Search for the cell housing the specified text and yield its (x, y) center coordinate. 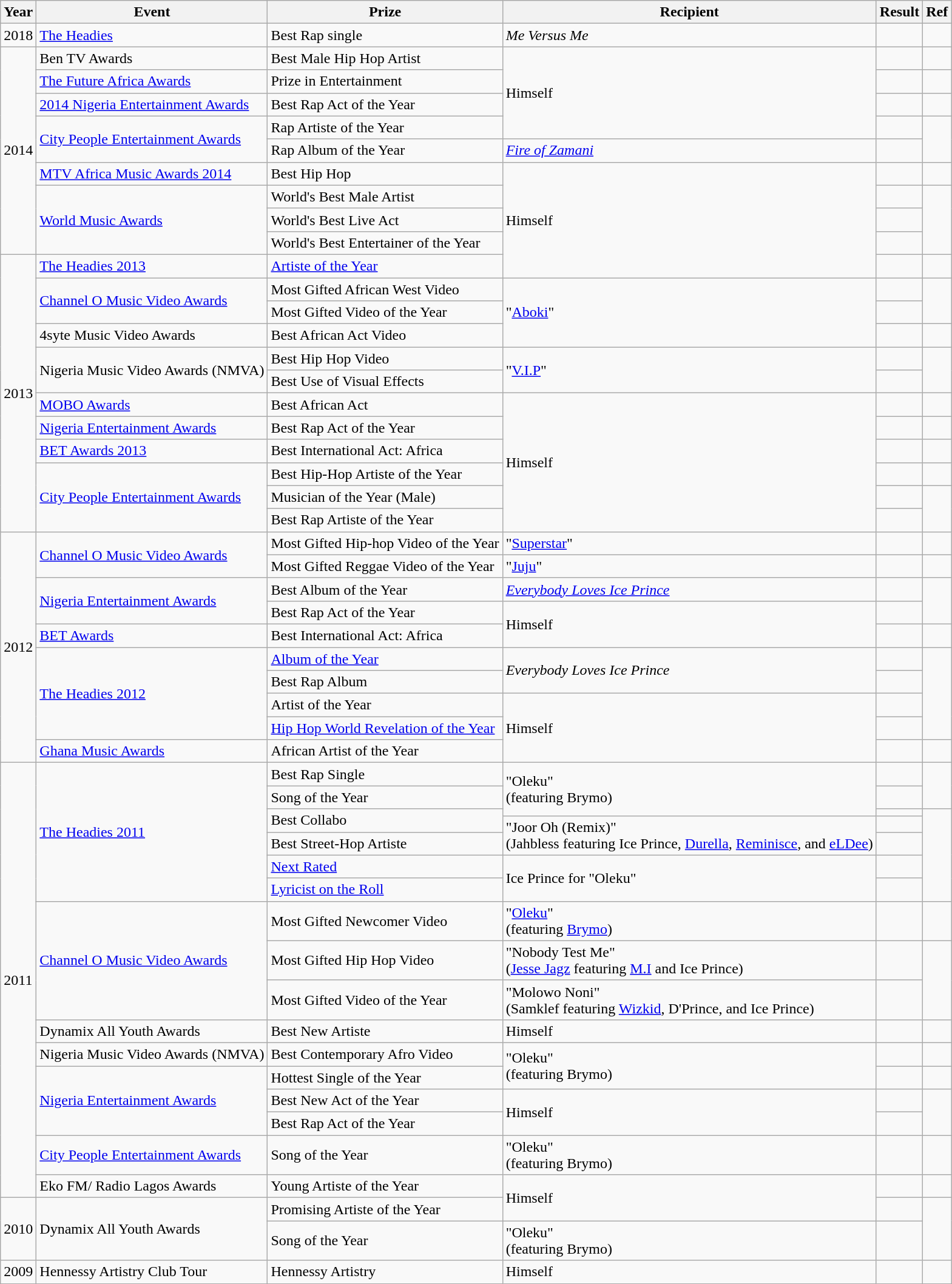
World's Best Live Act (385, 220)
Recipient (689, 12)
Best Rap Single (385, 774)
Best Hip Hop Video (385, 359)
MOBO Awards (152, 405)
Most Gifted Newcomer Video (385, 921)
The Headies 2011 (152, 832)
The Future Africa Awards (152, 81)
Prize (385, 12)
"Juju" (689, 566)
"Aboki" (689, 313)
Ghana Music Awards (152, 751)
The Headies (152, 35)
Best Hip-Hop Artiste of the Year (385, 474)
African Artist of the Year (385, 751)
Best Street-Hop Artiste (385, 843)
World's Best Male Artist (385, 197)
Album of the Year (385, 658)
Result (899, 12)
World's Best Entertainer of the Year (385, 243)
"Molowo Noni" (Samklef featuring Wizkid, D'Prince, and Ice Prince) (689, 1000)
2012 (18, 647)
2010 (18, 1229)
Ref (937, 12)
The Headies 2013 (152, 266)
"Joor Oh (Remix)" (Jahbless featuring Ice Prince, Durella, Reminisce, and eLDee) (689, 835)
Best African Act Video (385, 336)
2014 (18, 150)
Rap Album of the Year (385, 150)
Best Contemporary Afro Video (385, 1054)
Best Rap single (385, 35)
Promising Artiste of the Year (385, 1209)
"Nobody Test Me" (Jesse Jagz featuring M.I and Ice Prince) (689, 960)
2011 (18, 981)
Artiste of the Year (385, 266)
MTV Africa Music Awards 2014 (152, 174)
Prize in Entertainment (385, 81)
Rap Artiste of the Year (385, 127)
Hip Hop World Revelation of the Year (385, 728)
Artist of the Year (385, 705)
2013 (18, 393)
Most Gifted Reggae Video of the Year (385, 566)
"Superstar" (689, 543)
Best Male Hip Hop Artist (385, 58)
Event (152, 12)
Best African Act (385, 405)
Most Gifted Hip-hop Video of the Year (385, 543)
Hennessy Artistry Club Tour (152, 1272)
BET Awards (152, 635)
BET Awards 2013 (152, 451)
Best Hip Hop (385, 174)
Best New Act of the Year (385, 1101)
2018 (18, 35)
Most Gifted Hip Hop Video (385, 960)
"V.I.P" (689, 370)
4syte Music Video Awards (152, 336)
Most Gifted African West Video (385, 289)
Best Collabo (385, 820)
Hottest Single of the Year (385, 1077)
Fire of Zamani (689, 150)
Young Artiste of the Year (385, 1186)
2009 (18, 1272)
Ice Prince for "Oleku" (689, 878)
Musician of the Year (Male) (385, 497)
Best Rap Artiste of the Year (385, 520)
Hennessy Artistry (385, 1272)
Best Rap Album (385, 682)
Me Versus Me (689, 35)
Best Use of Visual Effects (385, 382)
2014 Nigeria Entertainment Awards (152, 104)
World Music Awards (152, 220)
Lyricist on the Roll (385, 890)
The Headies 2012 (152, 693)
Year (18, 12)
Best New Artiste (385, 1031)
Ben TV Awards (152, 58)
Next Rated (385, 867)
Best Album of the Year (385, 589)
Eko FM/ Radio Lagos Awards (152, 1186)
